Scan for the cell matching the given text and deliver its [x, y] coordinate at center. 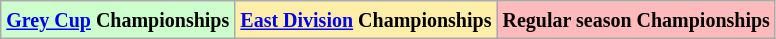
Regular season Championships [636, 20]
East Division Championships [366, 20]
Grey Cup Championships [118, 20]
